Search for the cell housing the specified text and yield its (x, y) center coordinate. 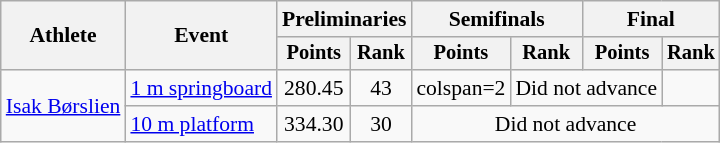
Semifinals (496, 19)
10 m platform (201, 124)
280.45 (314, 88)
colspan=2 (460, 88)
Athlete (64, 36)
30 (382, 124)
Final (651, 19)
43 (382, 88)
1 m springboard (201, 88)
Isak Børslien (64, 106)
Event (201, 36)
334.30 (314, 124)
Preliminaries (344, 19)
